Detect which cell encompasses the target text, then output its [x, y] center coordinate. 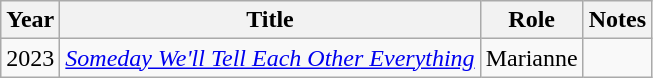
2023 [30, 58]
Title [270, 20]
Someday We'll Tell Each Other Everything [270, 58]
Notes [617, 20]
Marianne [532, 58]
Role [532, 20]
Year [30, 20]
